Search for the cell housing the specified text and yield its (X, Y) center coordinate. 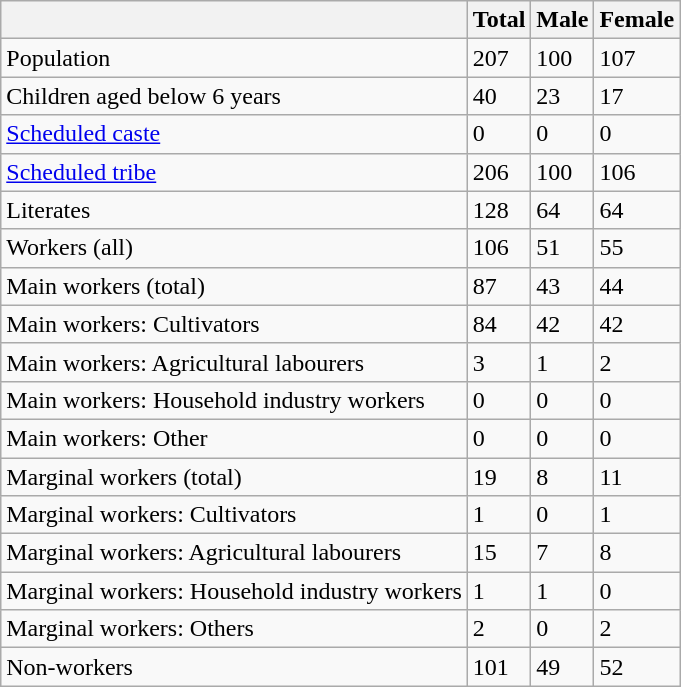
107 (637, 58)
Literates (234, 210)
Workers (all) (234, 248)
Marginal workers: Household industry workers (234, 591)
Main workers: Cultivators (234, 324)
Marginal workers: Others (234, 629)
101 (499, 667)
43 (562, 286)
49 (562, 667)
11 (637, 477)
Population (234, 58)
84 (499, 324)
55 (637, 248)
206 (499, 172)
Total (499, 20)
87 (499, 286)
44 (637, 286)
Female (637, 20)
23 (562, 96)
17 (637, 96)
207 (499, 58)
Male (562, 20)
7 (562, 553)
52 (637, 667)
Marginal workers: Agricultural labourers (234, 553)
Scheduled tribe (234, 172)
Main workers: Other (234, 438)
Marginal workers: Cultivators (234, 515)
15 (499, 553)
Main workers: Household industry workers (234, 400)
Main workers (total) (234, 286)
Marginal workers (total) (234, 477)
51 (562, 248)
Children aged below 6 years (234, 96)
128 (499, 210)
40 (499, 96)
Main workers: Agricultural labourers (234, 362)
3 (499, 362)
Scheduled caste (234, 134)
Non-workers (234, 667)
19 (499, 477)
